Return (x, y) of the center of cell containing provided text 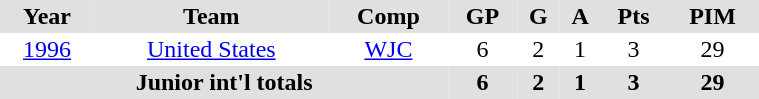
Team (212, 16)
Comp (389, 16)
G (538, 16)
1996 (47, 50)
A (580, 16)
PIM (713, 16)
Pts (633, 16)
Junior int'l totals (224, 82)
GP (482, 16)
United States (212, 50)
WJC (389, 50)
Year (47, 16)
